Provide the [X, Y] coordinate of the cell's center where the given text is located.  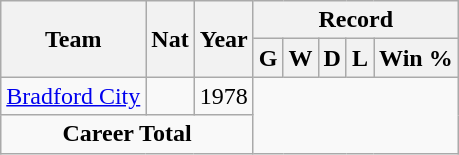
W [300, 58]
Win % [416, 58]
Record [356, 20]
D [332, 58]
G [268, 58]
Nat [170, 39]
L [360, 58]
Year [224, 39]
1978 [224, 96]
Team [74, 39]
Bradford City [74, 96]
Career Total [128, 134]
